Provide the (x, y) coordinate of the cell's center where the given text is located.  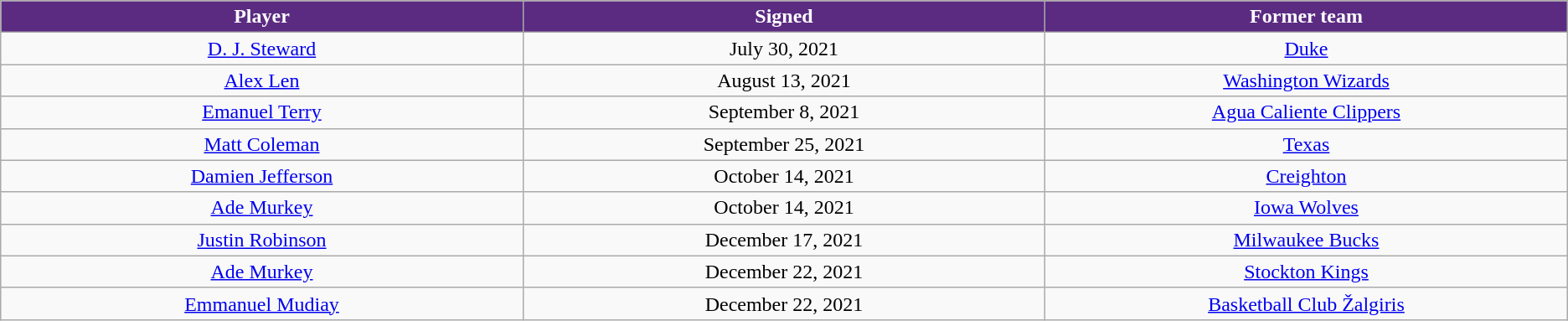
Damien Jefferson (261, 176)
July 30, 2021 (784, 49)
Matt Coleman (261, 144)
Emanuel Terry (261, 112)
Duke (1307, 49)
August 13, 2021 (784, 80)
Stockton Kings (1307, 272)
Signed (784, 17)
September 25, 2021 (784, 144)
D. J. Steward (261, 49)
Washington Wizards (1307, 80)
Basketball Club Žalgiris (1307, 303)
December 17, 2021 (784, 240)
Milwaukee Bucks (1307, 240)
Former team (1307, 17)
Agua Caliente Clippers (1307, 112)
September 8, 2021 (784, 112)
Player (261, 17)
Creighton (1307, 176)
Justin Robinson (261, 240)
Iowa Wolves (1307, 208)
Emmanuel Mudiay (261, 303)
Alex Len (261, 80)
Texas (1307, 144)
